Return the (X, Y) coordinate for the center point of the cell that contains the specified text.  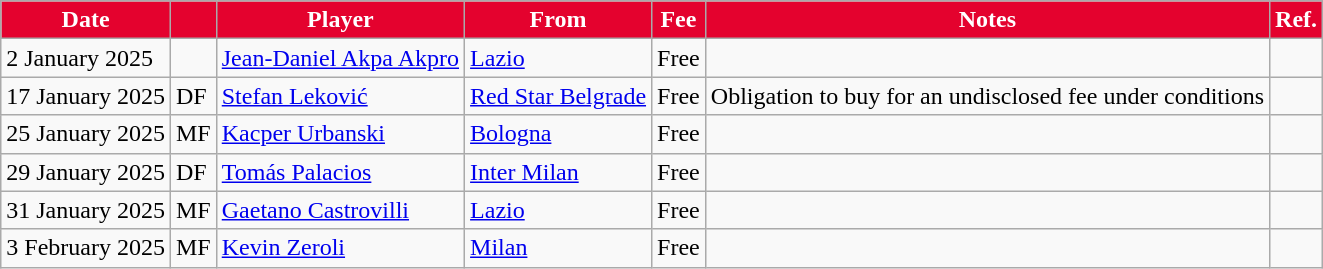
Red Star Belgrade (558, 96)
Fee (679, 20)
Gaetano Castrovilli (340, 210)
Jean-Daniel Akpa Akpro (340, 58)
From (558, 20)
Kacper Urbanski (340, 134)
Stefan Leković (340, 96)
Kevin Zeroli (340, 248)
3 February 2025 (86, 248)
Bologna (558, 134)
29 January 2025 (86, 172)
Date (86, 20)
Player (340, 20)
Milan (558, 248)
25 January 2025 (86, 134)
31 January 2025 (86, 210)
Tomás Palacios (340, 172)
17 January 2025 (86, 96)
Notes (987, 20)
Inter Milan (558, 172)
2 January 2025 (86, 58)
Obligation to buy for an undisclosed fee under conditions (987, 96)
Ref. (1296, 20)
